For the text-containing cell, return its midpoint in [x, y] coordinate format. 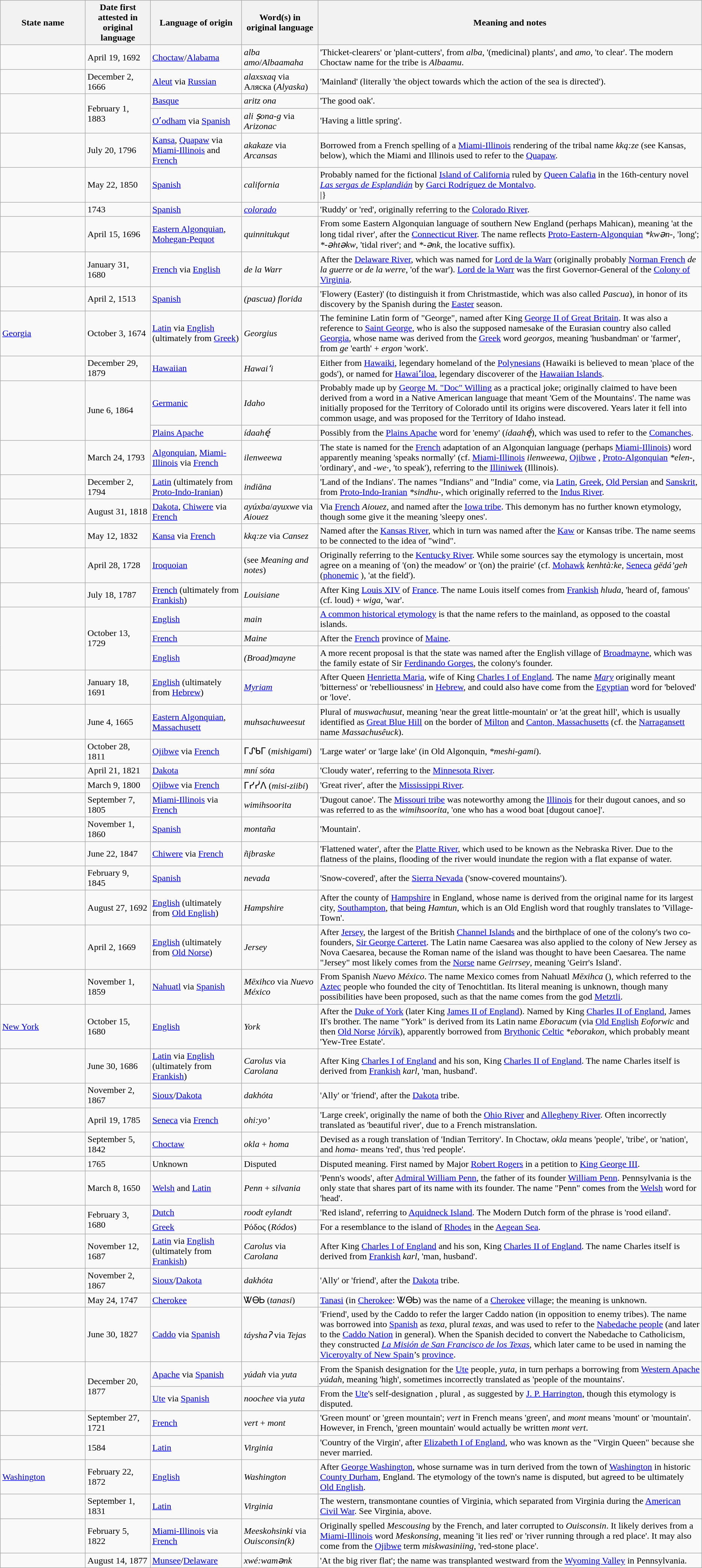
A common historical etymology is that the name refers to the mainland, as opposed to the coastal islands. [510, 619]
Apache via Spanish [196, 1374]
August 31, 1818 [118, 511]
yúdah via yuta [280, 1374]
'Red island', referring to Aquidneck Island. The Modern Dutch form of the phrase is 'rood eiland'. [510, 1212]
Chiwere via French [196, 854]
ayúxba/ayuxwe via Aiouez [280, 511]
muhsachuweesut [280, 722]
okla + homa [280, 1144]
(see Meaning and notes) [280, 565]
'Mainland' (literally 'the object towards which the action of the sea is directed'). [510, 82]
After King Louis XIV of France. The name Louis itself comes from Frankish hluda, 'heard of, famous' (cf. loud) + wiga, 'war'. [510, 594]
ohi:yo’ [280, 1120]
April 28, 1728 [118, 565]
February 9, 1845 [118, 878]
Greek [196, 1227]
May 22, 1850 [118, 185]
alaxsxaq via Аляска (Alyaska) [280, 82]
Via French Aiouez, and named after the Iowa tribe. This demonym has no further known etymology, though some give it the meaning 'sleepy ones'. [510, 511]
aritz ona [280, 101]
June 30, 1827 [118, 1335]
Mēxihco via Nuevo México [280, 987]
Kansa, Quapaw via Miami-Illinois and French [196, 150]
main [280, 619]
Ρόδος (Ródos) [280, 1227]
Named after the Kansas River, which in turn was named after the Kaw or Kansas tribe. The name seems to be connected to the idea of "wind". [510, 536]
From the Ute's self-designation , plural , as suggested by J. P. Harrington, though this etymology is disputed. [510, 1399]
Hawaiian [196, 368]
xwé:wamənk [280, 1560]
Penn + silvania [280, 1188]
May 24, 1747 [118, 1300]
Dutch [196, 1212]
ᒥᔑᑲᒥ (mishigami) [280, 751]
Myriam [280, 687]
Latin via English (ultimately from Greek) [196, 333]
1765 [118, 1164]
Possibly from the Plains Apache word for 'enemy' (ídaahę́), which was used to refer to the Comanches. [510, 433]
Disputed [280, 1164]
1584 [118, 1448]
April 2, 1513 [118, 299]
kką:ze via Cansez [280, 536]
Dakota [196, 771]
December 2, 1794 [118, 487]
Aleut via Russian [196, 82]
March 9, 1800 [118, 785]
Choctaw [196, 1144]
colorado [280, 209]
Disputed meaning. First named by Major Robert Rogers in a petition to King George III. [510, 1164]
'The good oak'. [510, 101]
Date first attested in original language [118, 23]
October 15, 1680 [118, 1027]
quinnitukqut [280, 234]
california [280, 185]
montaña [280, 829]
Meaning and notes [510, 23]
Georgius [280, 333]
December 2, 1666 [118, 82]
Georgia [43, 333]
táyshaʔ via Tejas [280, 1335]
March 8, 1650 [118, 1188]
After the French province of Maine. [510, 639]
April 15, 1696 [118, 234]
Germanic [196, 403]
English (ultimately from Old English) [196, 908]
nevada [280, 878]
April 2, 1669 [118, 947]
January 31, 1680 [118, 269]
Unknown [196, 1164]
Word(s) in original language [280, 23]
ᒥᓯᓰᐱ (misi-ziibi) [280, 785]
Choctaw/Alabama [196, 57]
Maine [280, 639]
(pascua) florida [280, 299]
October 13, 1729 [118, 639]
Idaho [280, 403]
Hampshire [280, 908]
French via English [196, 269]
ñįbraske [280, 854]
February 1, 1883 [118, 113]
April 19, 1692 [118, 57]
Language of origin [196, 23]
Tanasi (in Cherokee: ᏔᎾᏏ) was the name of a Cherokee village; the meaning is unknown. [510, 1300]
ídaahę́ [280, 433]
September 1, 1831 [118, 1506]
'Large water' or 'large lake' (in Old Algonquin, *meshi-gami). [510, 751]
June 30, 1686 [118, 1066]
ᏔᎾᏏ (tanasi) [280, 1300]
Basque [196, 101]
Meeskohsinki via Ouisconsin(k) [280, 1536]
ali ṣona-g via Arizonac [280, 121]
Dakota, Chiwere via French [196, 511]
Oʼodham via Spanish [196, 121]
April 21, 1821 [118, 771]
November 1, 1860 [118, 829]
December 29, 1879 [118, 368]
York [280, 1027]
mní sóta [280, 771]
June 6, 1864 [118, 410]
'Ruddy' or 'red', originally referring to the Colorado River. [510, 209]
English (ultimately from Hebrew) [196, 687]
indiāna [280, 487]
Plains Apache [196, 433]
(Broad)mayne [280, 658]
Welsh and Latin [196, 1188]
roodt eylandt [280, 1212]
December 20, 1877 [118, 1386]
February 5, 1822 [118, 1536]
Jersey [280, 947]
June 4, 1665 [118, 722]
de la Warr [280, 269]
July 20, 1796 [118, 150]
Nahuatl via Spanish [196, 987]
English (ultimately from Old Norse) [196, 947]
Iroquoian [196, 565]
1743 [118, 209]
noochee via yuta [280, 1399]
July 18, 1787 [118, 594]
October 28, 1811 [118, 751]
August 14, 1877 [118, 1560]
Hawaiʻi [280, 368]
February 22, 1872 [118, 1477]
Kansa via French [196, 536]
'Snow-covered', after the Sierra Nevada ('snow-covered mountains'). [510, 878]
ilenweewa [280, 457]
'At the big river flat'; the name was transplanted westward from the Wyoming Valley in Pennsylvania. [510, 1560]
New York [43, 1027]
Caddo via Spanish [196, 1335]
Seneca via French [196, 1120]
Eastern Algonquian, Mohegan-Pequot [196, 234]
Ute via Spanish [196, 1399]
'Country of the Virgin', after Elizabeth I of England, who was known as the "Virgin Queen" because she never married. [510, 1448]
The western, transmontane counties of Virginia, which separated from Virginia during the American Civil War. See Virginia, above. [510, 1506]
State name [43, 23]
'Having a little spring'. [510, 121]
Algonquian, Miami-Illinois via French [196, 457]
French (ultimately from Frankish) [196, 594]
September 7, 1805 [118, 805]
'Cloudy water', referring to the Minnesota River. [510, 771]
Louisiane [280, 594]
November 1, 1859 [118, 987]
February 3, 1680 [118, 1219]
akakaze via Arcansas [280, 150]
June 22, 1847 [118, 854]
vert + mont [280, 1423]
alba amo/Albaamaha [280, 57]
August 27, 1692 [118, 908]
Cherokee [196, 1300]
'Mountain'. [510, 829]
'Great river', after the Mississippi River. [510, 785]
Eastern Algonquian, Massachusett [196, 722]
March 24, 1793 [118, 457]
October 3, 1674 [118, 333]
Latin (ultimately from Proto-Indo-Iranian) [196, 487]
November 12, 1687 [118, 1251]
'Thicket-clearers' or 'plant-cutters', from alba, '(medicinal) plants', and amo, 'to clear'. The modern Choctaw name for the tribe is Albaamu. [510, 57]
January 18, 1691 [118, 687]
wimihsoorita [280, 805]
For a resemblance to the island of Rhodes in the Aegean Sea. [510, 1227]
September 5, 1842 [118, 1144]
May 12, 1832 [118, 536]
September 27, 1721 [118, 1423]
Munsee/Delaware [196, 1560]
April 19, 1785 [118, 1120]
